From the cell containing the given text, extract its center point as [X, Y] coordinate. 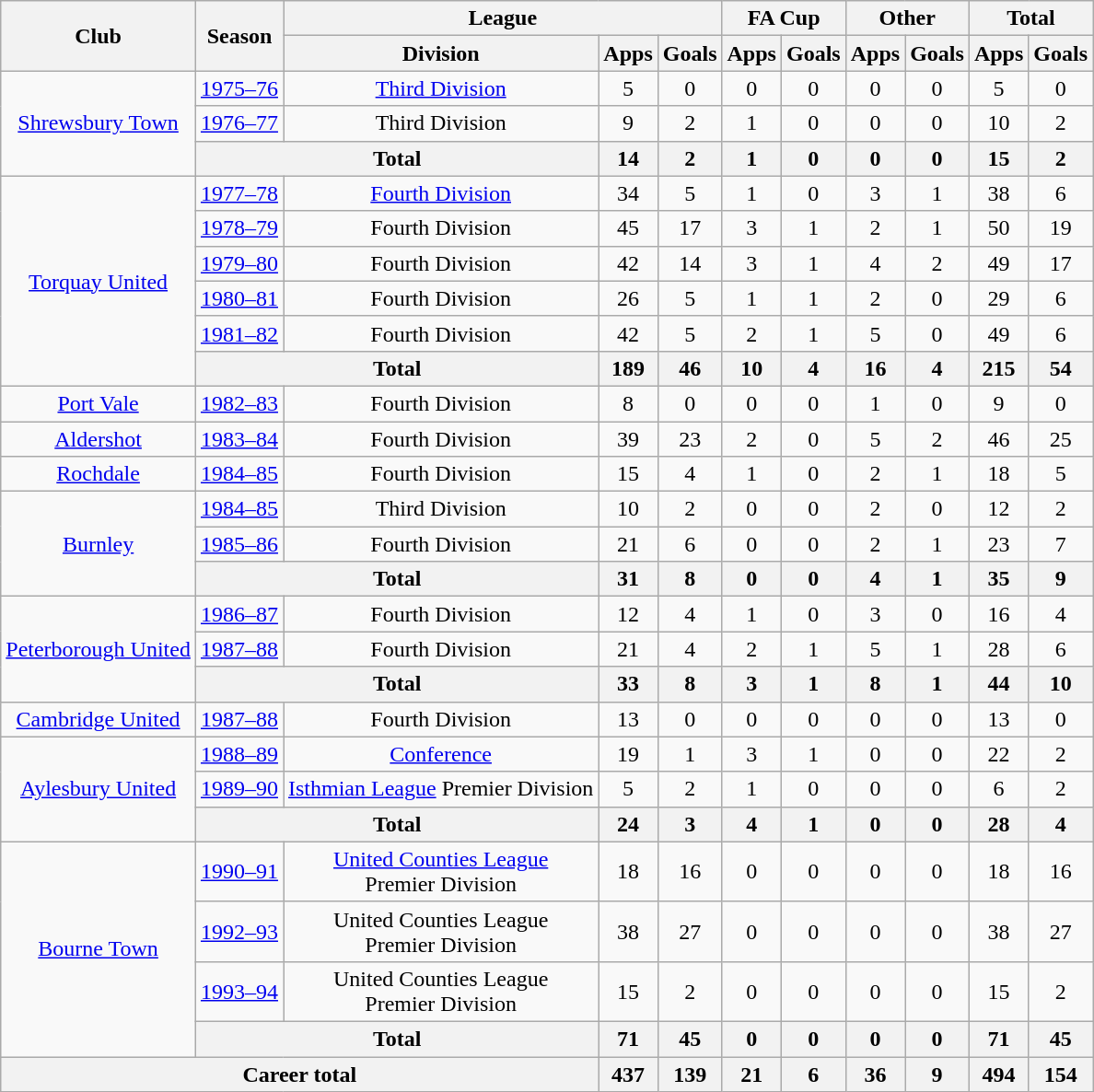
League [503, 18]
FA Cup [784, 18]
Burnley [99, 544]
1982–83 [239, 403]
1979–80 [239, 263]
29 [998, 298]
25 [1061, 439]
494 [998, 1075]
1988–89 [239, 754]
Torquay United [99, 281]
Division [441, 53]
1989–90 [239, 789]
7 [1061, 544]
31 [628, 579]
Other [907, 18]
Bourne Town [99, 948]
1975–76 [239, 88]
Rochdale [99, 474]
1981–82 [239, 333]
Aldershot [99, 439]
1986–87 [239, 614]
189 [628, 368]
1985–86 [239, 544]
1983–84 [239, 439]
1992–93 [239, 932]
1976–77 [239, 123]
1993–94 [239, 991]
215 [998, 368]
34 [628, 193]
139 [690, 1075]
35 [998, 579]
Season [239, 36]
Career total [300, 1075]
24 [628, 824]
Cambridge United [99, 719]
Conference [441, 754]
437 [628, 1075]
154 [1061, 1075]
1980–81 [239, 298]
Club [99, 36]
44 [998, 684]
1978–79 [239, 228]
39 [628, 439]
50 [998, 228]
Aylesbury United [99, 789]
Isthmian League Premier Division [441, 789]
1977–78 [239, 193]
26 [628, 298]
Port Vale [99, 403]
Shrewsbury Town [99, 123]
54 [1061, 368]
36 [875, 1075]
1990–91 [239, 871]
22 [998, 754]
Peterborough United [99, 649]
33 [628, 684]
